Scan for the cell matching the given text and deliver its (X, Y) coordinate at center. 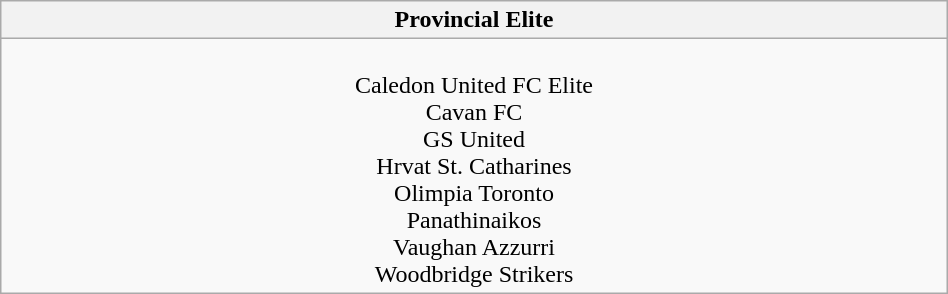
Provincial Elite (474, 20)
Caledon United FC Elite Cavan FC GS United Hrvat St. Catharines Olimpia Toronto Panathinaikos Vaughan Azzurri Woodbridge Strikers (474, 166)
